Return (x, y) of the center of cell containing provided text 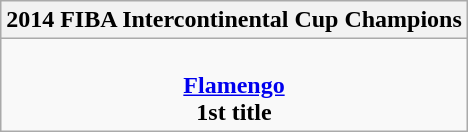
2014 FIBA Intercontinental Cup Champions (234, 20)
Flamengo 1st title (234, 85)
